Capture the cell that displays the provided text and extract its (X, Y) central coordinate. 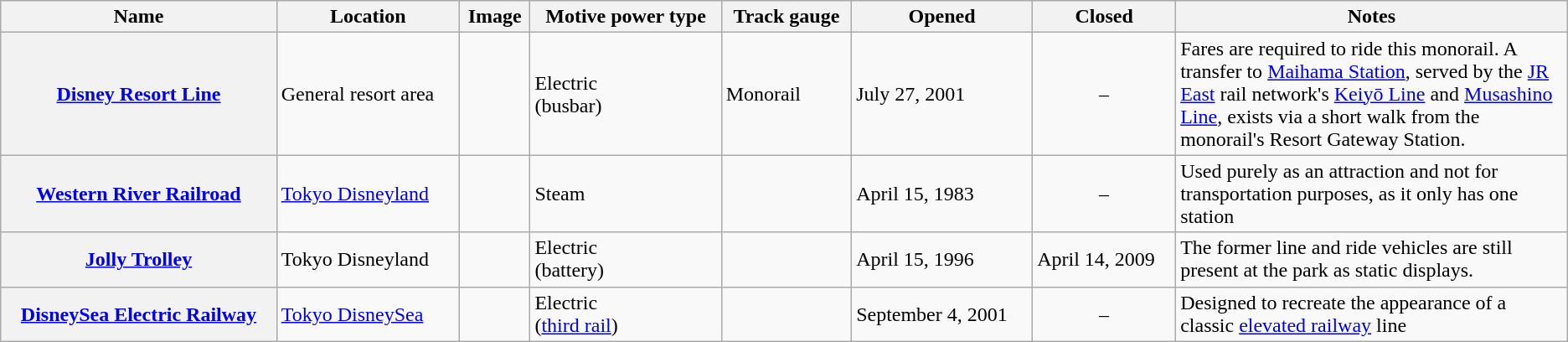
April 15, 1983 (942, 194)
Location (368, 17)
Track gauge (786, 17)
Monorail (786, 94)
Tokyo DisneySea (368, 313)
DisneySea Electric Railway (139, 313)
April 14, 2009 (1104, 260)
Image (494, 17)
General resort area (368, 94)
July 27, 2001 (942, 94)
Used purely as an attraction and not for transportation purposes, as it only has one station (1372, 194)
Opened (942, 17)
September 4, 2001 (942, 313)
Electric(battery) (626, 260)
Steam (626, 194)
Designed to recreate the appearance of a classic elevated railway line (1372, 313)
Electric(third rail) (626, 313)
Closed (1104, 17)
Motive power type (626, 17)
Electric(busbar) (626, 94)
Notes (1372, 17)
April 15, 1996 (942, 260)
Name (139, 17)
Disney Resort Line (139, 94)
The former line and ride vehicles are still present at the park as static displays. (1372, 260)
Jolly Trolley (139, 260)
Western River Railroad (139, 194)
